Determine the [X, Y] coordinate at the center of the cell enclosing the given text.  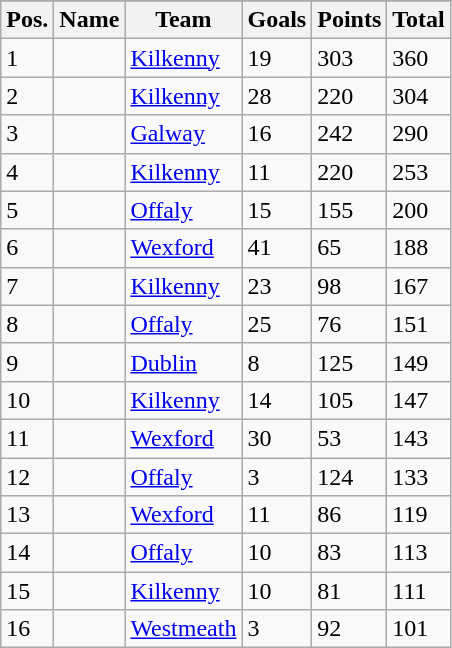
303 [350, 58]
92 [350, 629]
65 [350, 248]
143 [419, 438]
Westmeath [184, 629]
23 [277, 286]
Dublin [184, 362]
147 [419, 400]
Points [350, 20]
124 [350, 477]
188 [419, 248]
200 [419, 210]
290 [419, 134]
Pos. [28, 20]
Goals [277, 20]
101 [419, 629]
6 [28, 248]
242 [350, 134]
304 [419, 96]
149 [419, 362]
19 [277, 58]
83 [350, 553]
9 [28, 362]
125 [350, 362]
5 [28, 210]
151 [419, 324]
105 [350, 400]
253 [419, 172]
155 [350, 210]
12 [28, 477]
86 [350, 515]
98 [350, 286]
167 [419, 286]
4 [28, 172]
2 [28, 96]
41 [277, 248]
28 [277, 96]
30 [277, 438]
7 [28, 286]
76 [350, 324]
113 [419, 553]
111 [419, 591]
Name [90, 20]
53 [350, 438]
119 [419, 515]
13 [28, 515]
Team [184, 20]
1 [28, 58]
81 [350, 591]
25 [277, 324]
360 [419, 58]
133 [419, 477]
Total [419, 20]
Galway [184, 134]
